Output the (x, y) coordinate of the center of the cell containing the given text.  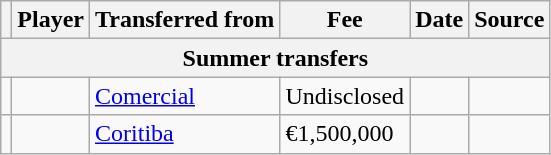
Player (51, 20)
Fee (345, 20)
Comercial (185, 96)
€1,500,000 (345, 134)
Undisclosed (345, 96)
Coritiba (185, 134)
Source (510, 20)
Transferred from (185, 20)
Date (440, 20)
Summer transfers (276, 58)
